Locate the cell with the specified text and output its [X, Y] center coordinate. 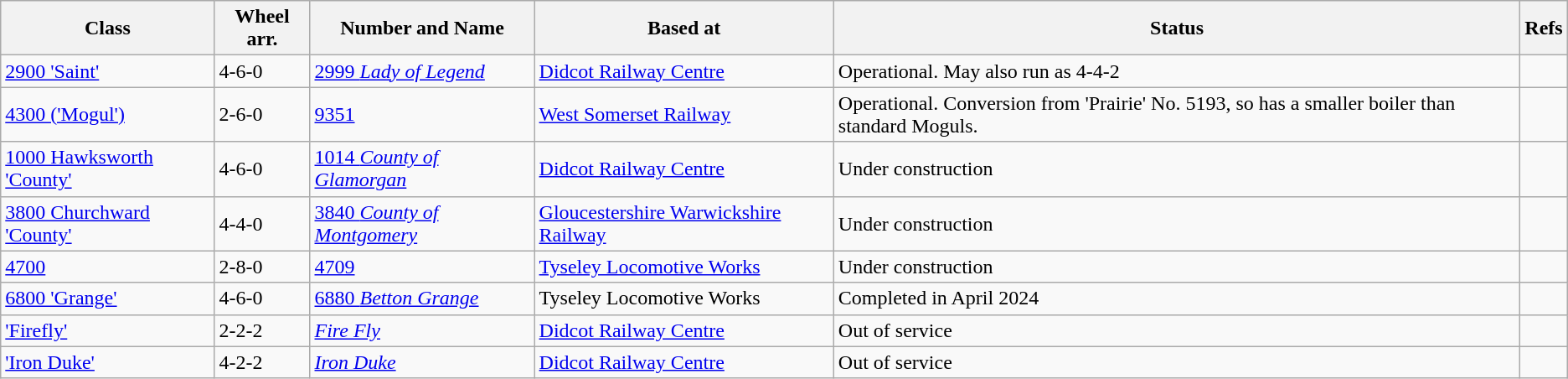
Class [107, 29]
Iron Duke [422, 362]
'Iron Duke' [107, 362]
3840 County of Montgomery [422, 223]
4-4-0 [262, 223]
9351 [422, 114]
1014 County of Glamorgan [422, 169]
Refs [1544, 29]
Wheel arr. [262, 29]
Gloucestershire Warwickshire Railway [683, 223]
2-6-0 [262, 114]
4700 [107, 267]
4709 [422, 267]
Operational. Conversion from 'Prairie' No. 5193, so has a smaller boiler than standard Moguls. [1176, 114]
'Firefly' [107, 330]
Fire Fly [422, 330]
2-8-0 [262, 267]
4300 ('Mogul') [107, 114]
3800 Churchward 'County' [107, 223]
West Somerset Railway [683, 114]
Number and Name [422, 29]
6880 Betton Grange [422, 299]
2999 Lady of Legend [422, 71]
1000 Hawksworth 'County' [107, 169]
2-2-2 [262, 330]
6800 'Grange' [107, 299]
Completed in April 2024 [1176, 299]
2900 'Saint' [107, 71]
Operational. May also run as 4-4-2 [1176, 71]
4-2-2 [262, 362]
Based at [683, 29]
Status [1176, 29]
